Return [X, Y] of the center of cell containing provided text 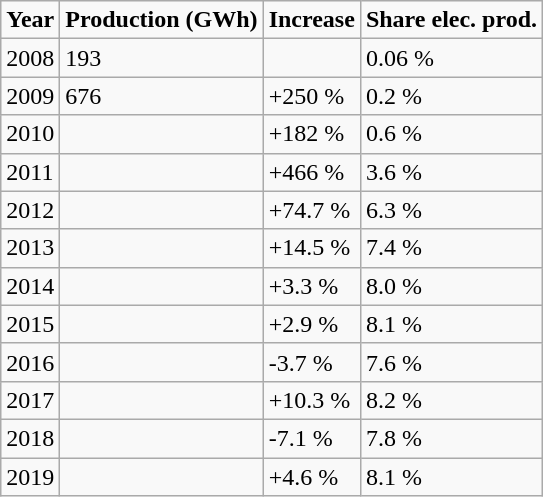
-7.1 % [312, 438]
0.6 % [451, 134]
+14.5 % [312, 248]
2012 [30, 210]
6.3 % [451, 210]
+4.6 % [312, 477]
676 [162, 96]
+2.9 % [312, 324]
+250 % [312, 96]
8.2 % [451, 400]
2018 [30, 438]
-3.7 % [312, 362]
0.2 % [451, 96]
+466 % [312, 172]
Share elec. prod. [451, 20]
Increase [312, 20]
2017 [30, 400]
+10.3 % [312, 400]
2013 [30, 248]
Production (GWh) [162, 20]
7.8 % [451, 438]
3.6 % [451, 172]
193 [162, 58]
2011 [30, 172]
2016 [30, 362]
Year [30, 20]
2010 [30, 134]
7.6 % [451, 362]
2015 [30, 324]
2008 [30, 58]
2014 [30, 286]
+3.3 % [312, 286]
+182 % [312, 134]
0.06 % [451, 58]
7.4 % [451, 248]
2019 [30, 477]
8.0 % [451, 286]
+74.7 % [312, 210]
2009 [30, 96]
